Detect which cell encompasses the target text, then output its [X, Y] center coordinate. 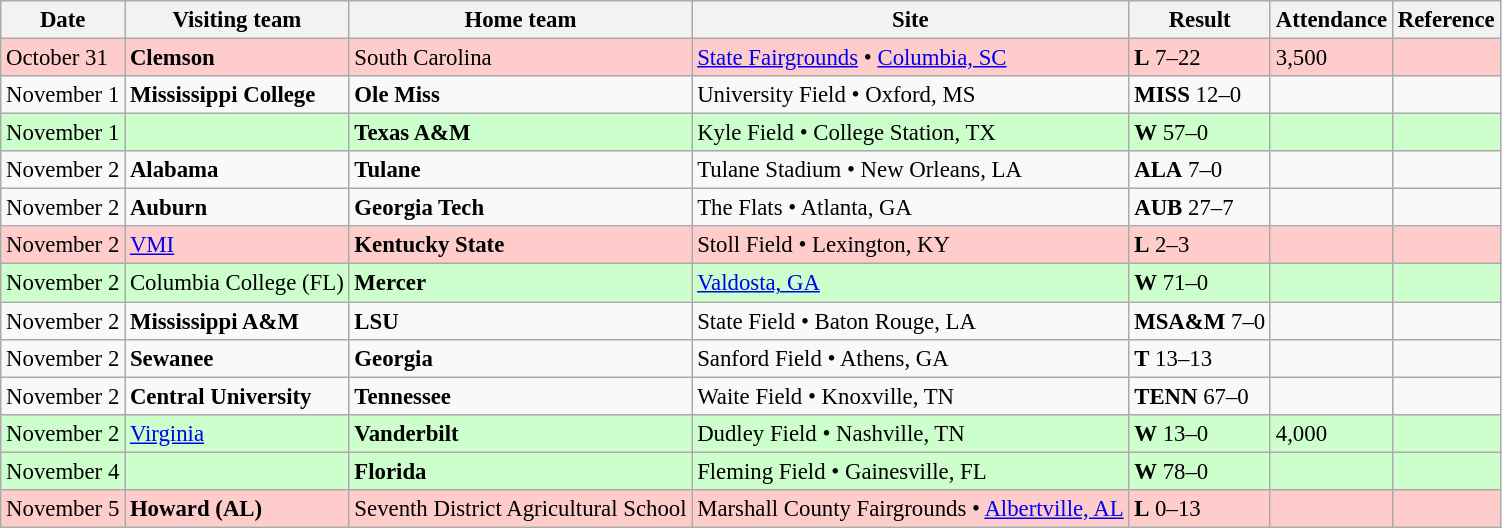
Marshall County Fairgrounds • Albertville, AL [910, 509]
W 71–0 [1200, 283]
Kentucky State [520, 245]
Tennessee [520, 396]
Virginia [237, 433]
November 5 [63, 509]
Florida [520, 471]
3,500 [1331, 58]
Mercer [520, 283]
Home team [520, 20]
Vanderbilt [520, 433]
Texas A&M [520, 133]
Georgia [520, 358]
L 2–3 [1200, 245]
Attendance [1331, 20]
TENN 67–0 [1200, 396]
Georgia Tech [520, 208]
AUB 27–7 [1200, 208]
University Field • Oxford, MS [910, 95]
T 13–13 [1200, 358]
Central University [237, 396]
Howard (AL) [237, 509]
W 57–0 [1200, 133]
Sanford Field • Athens, GA [910, 358]
Ole Miss [520, 95]
Date [63, 20]
Stoll Field • Lexington, KY [910, 245]
Tulane Stadium • New Orleans, LA [910, 170]
The Flats • Atlanta, GA [910, 208]
ALA 7–0 [1200, 170]
Kyle Field • College Station, TX [910, 133]
4,000 [1331, 433]
Tulane [520, 170]
W 78–0 [1200, 471]
Visiting team [237, 20]
November 4 [63, 471]
Valdosta, GA [910, 283]
W 13–0 [1200, 433]
Clemson [237, 58]
Auburn [237, 208]
Dudley Field • Nashville, TN [910, 433]
Reference [1446, 20]
VMI [237, 245]
Alabama [237, 170]
Mississippi A&M [237, 321]
Mississippi College [237, 95]
State Field • Baton Rouge, LA [910, 321]
State Fairgrounds • Columbia, SC [910, 58]
Site [910, 20]
L 7–22 [1200, 58]
Sewanee [237, 358]
Waite Field • Knoxville, TN [910, 396]
MSA&M 7–0 [1200, 321]
Columbia College (FL) [237, 283]
LSU [520, 321]
L 0–13 [1200, 509]
Fleming Field • Gainesville, FL [910, 471]
Seventh District Agricultural School [520, 509]
South Carolina [520, 58]
October 31 [63, 58]
MISS 12–0 [1200, 95]
Result [1200, 20]
